Detect which cell encompasses the target text, then output its [x, y] center coordinate. 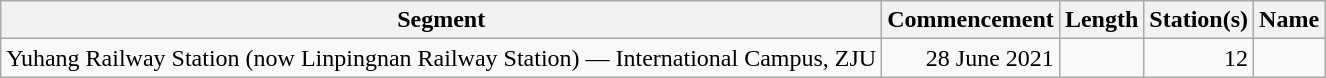
12 [1199, 58]
Name [1290, 20]
28 June 2021 [971, 58]
Segment [442, 20]
Yuhang Railway Station (now Linpingnan Railway Station) — International Campus, ZJU [442, 58]
Station(s) [1199, 20]
Commencement [971, 20]
Length [1101, 20]
